Return [X, Y] of the center of cell containing provided text 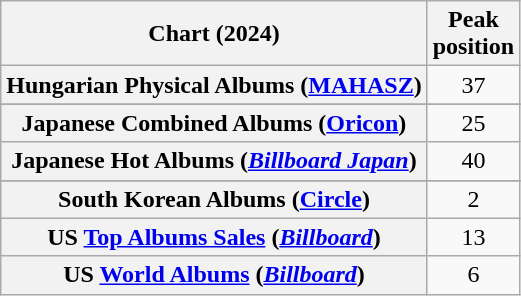
Japanese Combined Albums (Oricon) [214, 123]
US World Albums (Billboard) [214, 275]
40 [473, 161]
Hungarian Physical Albums (MAHASZ) [214, 85]
2 [473, 199]
13 [473, 237]
Japanese Hot Albums (Billboard Japan) [214, 161]
Peakposition [473, 34]
Chart (2024) [214, 34]
25 [473, 123]
US Top Albums Sales (Billboard) [214, 237]
37 [473, 85]
South Korean Albums (Circle) [214, 199]
6 [473, 275]
